Locate the cell with the specified text and output its (x, y) center coordinate. 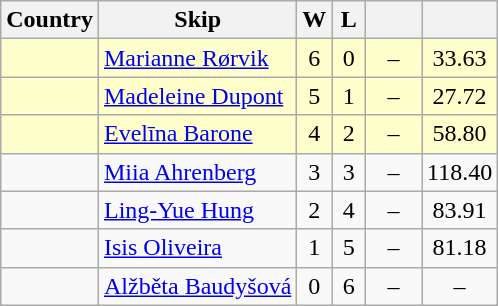
Skip (197, 20)
33.63 (460, 58)
118.40 (460, 172)
27.72 (460, 96)
Marianne Rørvik (197, 58)
Evelīna Barone (197, 134)
83.91 (460, 210)
W (314, 20)
Ling-Yue Hung (197, 210)
Isis Oliveira (197, 248)
Country (50, 20)
Miia Ahrenberg (197, 172)
L (349, 20)
58.80 (460, 134)
Madeleine Dupont (197, 96)
81.18 (460, 248)
Alžběta Baudyšová (197, 286)
